Extract the [x, y] coordinate from the center of the cell holding the provided text.  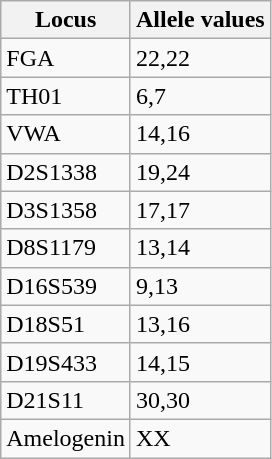
19,24 [200, 172]
14,15 [200, 362]
D18S51 [66, 324]
30,30 [200, 400]
Locus [66, 20]
Amelogenin [66, 438]
22,22 [200, 58]
D3S1358 [66, 210]
XX [200, 438]
9,13 [200, 286]
13,14 [200, 248]
TH01 [66, 96]
D8S1179 [66, 248]
D19S433 [66, 362]
D21S11 [66, 400]
17,17 [200, 210]
D16S539 [66, 286]
13,16 [200, 324]
VWA [66, 134]
FGA [66, 58]
6,7 [200, 96]
D2S1338 [66, 172]
Allele values [200, 20]
14,16 [200, 134]
